Scan for the cell matching the given text and deliver its (X, Y) coordinate at center. 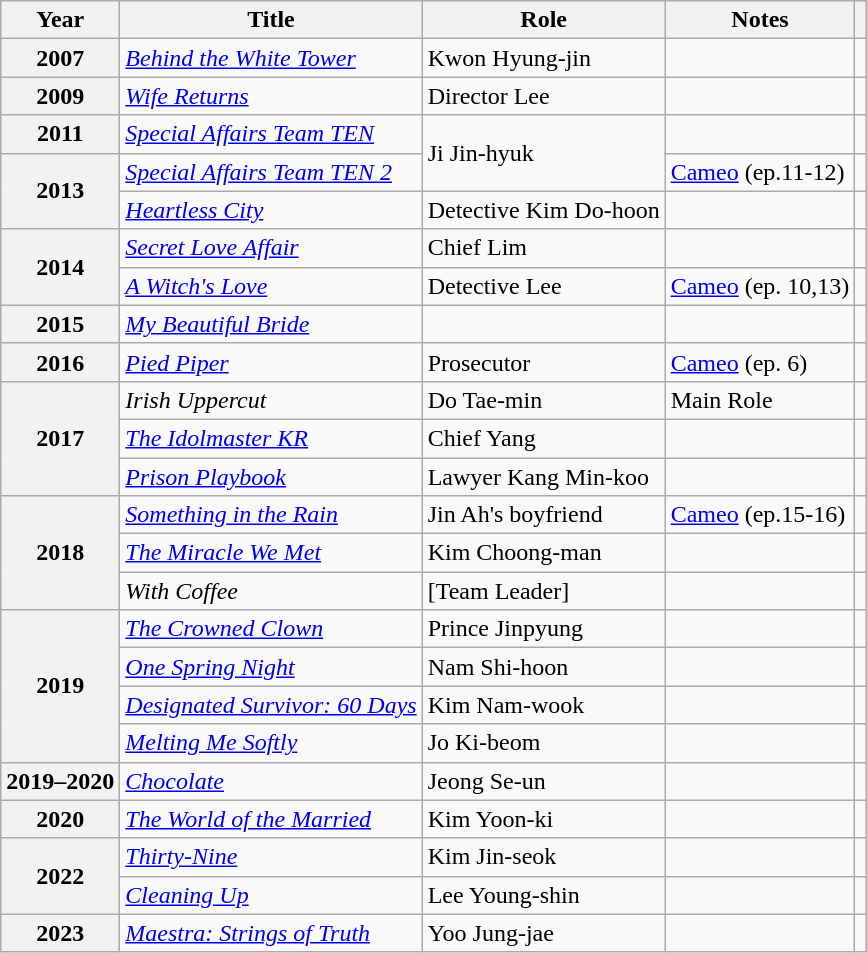
Nam Shi-hoon (544, 667)
Lawyer Kang Min-koo (544, 477)
The World of the Married (271, 819)
Title (271, 20)
Kwon Hyung-jin (544, 58)
Something in the Rain (271, 515)
With Coffee (271, 591)
Prison Playbook (271, 477)
Lee Young-shin (544, 895)
Cameo (ep. 10,13) (760, 286)
Prosecutor (544, 362)
Notes (760, 20)
Chocolate (271, 781)
Do Tae-min (544, 400)
Cameo (ep. 6) (760, 362)
Cleaning Up (271, 895)
A Witch's Love (271, 286)
2019–2020 (60, 781)
Thirty-Nine (271, 857)
Detective Kim Do-hoon (544, 210)
The Crowned Clown (271, 629)
Kim Jin-seok (544, 857)
Irish Uppercut (271, 400)
Ji Jin-hyuk (544, 153)
Maestra: Strings of Truth (271, 933)
One Spring Night (271, 667)
Cameo (ep.11-12) (760, 172)
My Beautiful Bride (271, 324)
Kim Choong-man (544, 553)
Special Affairs Team TEN (271, 134)
Heartless City (271, 210)
2016 (60, 362)
The Miracle We Met (271, 553)
2011 (60, 134)
Prince Jinpyung (544, 629)
2022 (60, 876)
Year (60, 20)
Director Lee (544, 96)
Wife Returns (271, 96)
Kim Yoon-ki (544, 819)
Designated Survivor: 60 Days (271, 705)
[Team Leader] (544, 591)
Jo Ki-beom (544, 743)
2014 (60, 267)
2009 (60, 96)
2013 (60, 191)
Yoo Jung-jae (544, 933)
2015 (60, 324)
Melting Me Softly (271, 743)
Pied Piper (271, 362)
2017 (60, 438)
2023 (60, 933)
Special Affairs Team TEN 2 (271, 172)
Jeong Se-un (544, 781)
Jin Ah's boyfriend (544, 515)
Chief Yang (544, 438)
Kim Nam-wook (544, 705)
2019 (60, 686)
Cameo (ep.15-16) (760, 515)
2018 (60, 553)
Behind the White Tower (271, 58)
Main Role (760, 400)
2007 (60, 58)
Secret Love Affair (271, 248)
Role (544, 20)
The Idolmaster KR (271, 438)
Chief Lim (544, 248)
2020 (60, 819)
Detective Lee (544, 286)
